For the text-containing cell, return its midpoint in [X, Y] coordinate format. 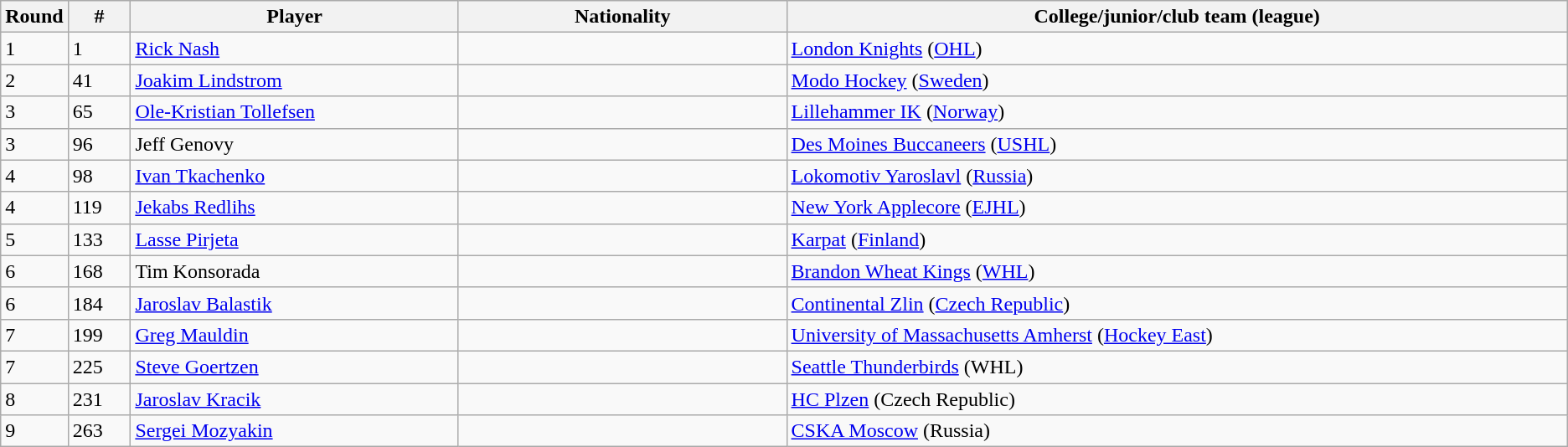
HC Plzen (Czech Republic) [1177, 399]
Jeff Genovy [295, 144]
Jaroslav Balastik [295, 303]
Ole-Kristian Tollefsen [295, 112]
CSKA Moscow (Russia) [1177, 431]
Seattle Thunderbirds (WHL) [1177, 367]
Round [34, 17]
Karpat (Finland) [1177, 239]
98 [99, 176]
199 [99, 335]
96 [99, 144]
Des Moines Buccaneers (USHL) [1177, 144]
New York Applecore (EJHL) [1177, 208]
Rick Nash [295, 49]
Joakim Lindstrom [295, 80]
University of Massachusetts Amherst (Hockey East) [1177, 335]
Lillehammer IK (Norway) [1177, 112]
231 [99, 399]
5 [34, 239]
# [99, 17]
65 [99, 112]
Jekabs Redlihs [295, 208]
Jaroslav Kracik [295, 399]
168 [99, 271]
8 [34, 399]
Player [295, 17]
Ivan Tkachenko [295, 176]
Sergei Mozyakin [295, 431]
Nationality [622, 17]
College/junior/club team (league) [1177, 17]
London Knights (OHL) [1177, 49]
9 [34, 431]
225 [99, 367]
133 [99, 239]
Steve Goertzen [295, 367]
Lokomotiv Yaroslavl (Russia) [1177, 176]
Greg Mauldin [295, 335]
Brandon Wheat Kings (WHL) [1177, 271]
119 [99, 208]
2 [34, 80]
41 [99, 80]
184 [99, 303]
Continental Zlin (Czech Republic) [1177, 303]
Tim Konsorada [295, 271]
Lasse Pirjeta [295, 239]
263 [99, 431]
Modo Hockey (Sweden) [1177, 80]
